Extract the (X, Y) coordinate from the center of the cell holding the provided text.  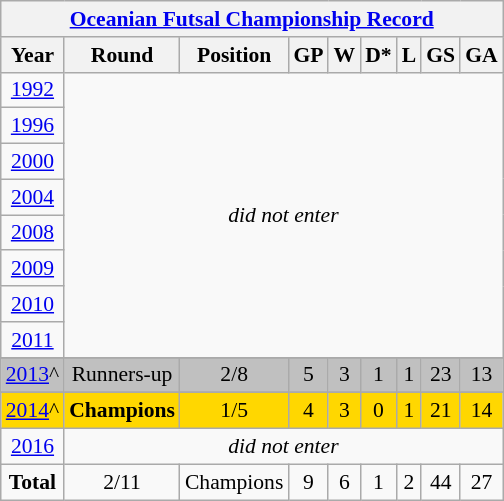
0 (378, 411)
2010 (32, 304)
21 (440, 411)
2016 (32, 447)
2009 (32, 269)
2004 (32, 197)
GS (440, 55)
W (344, 55)
4 (308, 411)
2013^ (32, 375)
6 (344, 482)
2014^ (32, 411)
1/5 (234, 411)
2011 (32, 340)
2000 (32, 162)
2/8 (234, 375)
2/11 (122, 482)
1992 (32, 90)
27 (482, 482)
13 (482, 375)
2 (410, 482)
Year (32, 55)
14 (482, 411)
Round (122, 55)
GP (308, 55)
D* (378, 55)
9 (308, 482)
L (410, 55)
2008 (32, 233)
Oceanian Futsal Championship Record (252, 19)
Total (32, 482)
GA (482, 55)
Runners-up (122, 375)
1996 (32, 126)
5 (308, 375)
Position (234, 55)
23 (440, 375)
44 (440, 482)
